Return the (X, Y) coordinate for the center point of the cell that contains the specified text.  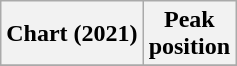
Chart (2021) (72, 34)
Peakposition (189, 34)
